Return (x, y) of the center of cell containing provided text 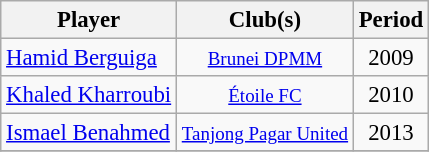
Brunei DPMM (264, 58)
2010 (390, 95)
Club(s) (264, 20)
Ismael Benahmed (89, 133)
Tanjong Pagar United (264, 133)
Hamid Berguiga (89, 58)
Player (89, 20)
2009 (390, 58)
Étoile FC (264, 95)
Khaled Kharroubi (89, 95)
Period (390, 20)
2013 (390, 133)
